Find where the given text appears and provide that cell's center as (x, y) coordinate. 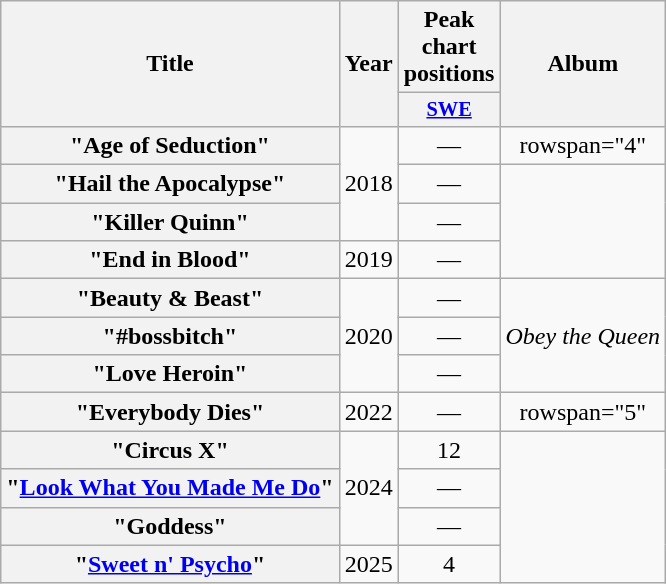
"Look What You Made Me Do" (170, 488)
12 (449, 450)
Peak chart positions (449, 47)
"Hail the Apocalypse" (170, 184)
"Killer Quinn" (170, 222)
4 (449, 564)
"Sweet n' Psycho" (170, 564)
2019 (368, 260)
"Everybody Dies" (170, 412)
"Age of Seduction" (170, 145)
"Circus X" (170, 450)
"Goddess" (170, 526)
rowspan="5" (583, 412)
"End in Blood" (170, 260)
"Love Heroin" (170, 374)
rowspan="4" (583, 145)
Obey the Queen (583, 336)
2024 (368, 488)
Year (368, 64)
2018 (368, 183)
Title (170, 64)
2022 (368, 412)
2020 (368, 336)
"#bossbitch" (170, 336)
SWE (449, 110)
Album (583, 64)
2025 (368, 564)
"Beauty & Beast" (170, 298)
